Locate the cell with the specified text and output its (x, y) center coordinate. 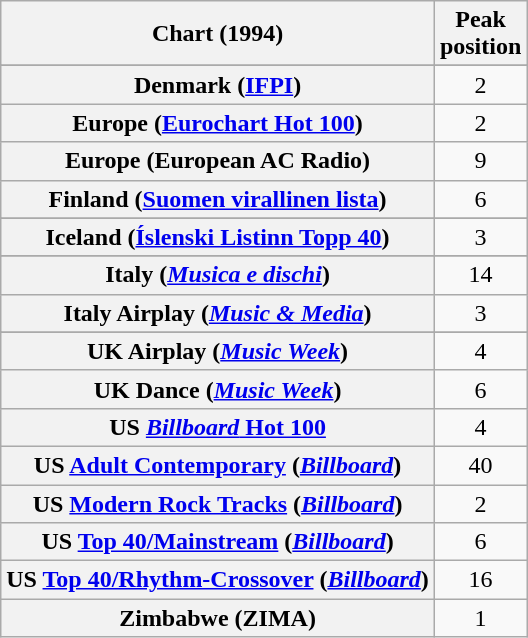
Iceland (Íslenski Listinn Topp 40) (218, 237)
Denmark (IFPI) (218, 85)
US Billboard Hot 100 (218, 427)
16 (480, 580)
US Adult Contemporary (Billboard) (218, 465)
Italy (Musica e dischi) (218, 275)
Peakposition (480, 34)
Europe (Eurochart Hot 100) (218, 123)
US Top 40/Rhythm-Crossover (Billboard) (218, 580)
Chart (1994) (218, 34)
Zimbabwe (ZIMA) (218, 618)
UK Dance (Music Week) (218, 389)
40 (480, 465)
Italy Airplay (Music & Media) (218, 313)
1 (480, 618)
Finland (Suomen virallinen lista) (218, 199)
US Modern Rock Tracks (Billboard) (218, 503)
9 (480, 161)
US Top 40/Mainstream (Billboard) (218, 542)
14 (480, 275)
Europe (European AC Radio) (218, 161)
UK Airplay (Music Week) (218, 351)
